Scan for the cell matching the given text and deliver its (x, y) coordinate at center. 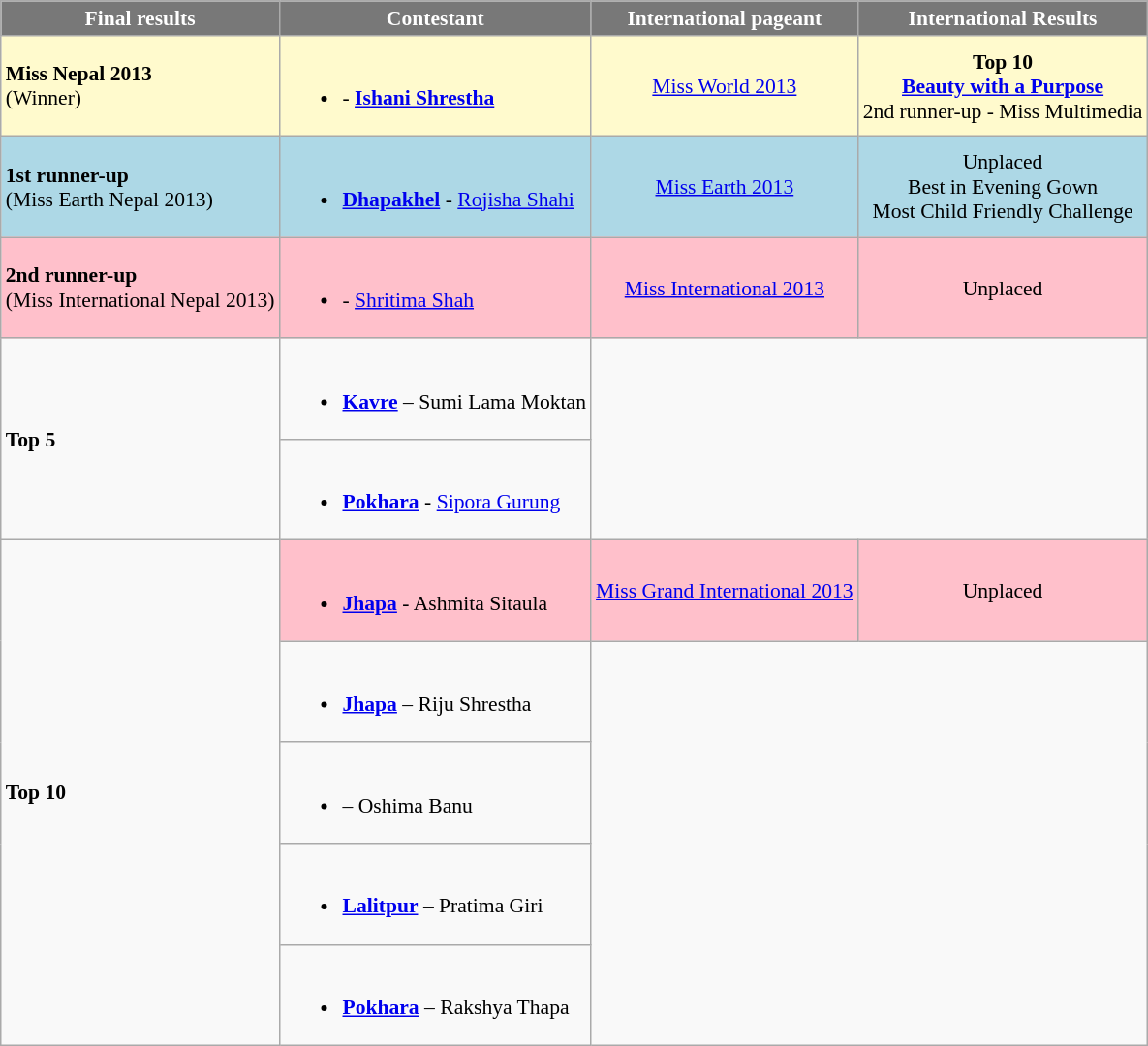
Final results (140, 18)
Top 5 (140, 440)
Contestant (435, 18)
Top 10 (140, 792)
Kavre – Sumi Lama Moktan (435, 389)
Lalitpur – Pratima Giri (435, 894)
Unplaced Best in Evening Gown Most Child Friendly Challenge (1004, 187)
Pokhara - Sipora Gurung (435, 490)
- Shritima Shah (435, 288)
– Oshima Banu (435, 793)
Dhapakhel - Rojisha Shahi (435, 187)
Miss Nepal 2013(Winner) (140, 86)
Miss International 2013 (725, 288)
Jhapa – Riju Shrestha (435, 692)
International pageant (725, 18)
Miss Earth 2013 (725, 187)
Jhapa - Ashmita Sitaula (435, 591)
Pokhara – Rakshya Thapa (435, 995)
Miss World 2013 (725, 86)
- Ishani Shrestha (435, 86)
International Results (1004, 18)
Miss Grand International 2013 (725, 591)
2nd runner-up(Miss International Nepal 2013) (140, 288)
1st runner-up(Miss Earth Nepal 2013) (140, 187)
Top 10 Beauty with a Purpose 2nd runner-up - Miss Multimedia (1004, 86)
